Output the (X, Y) coordinate of the center of the cell containing the given text.  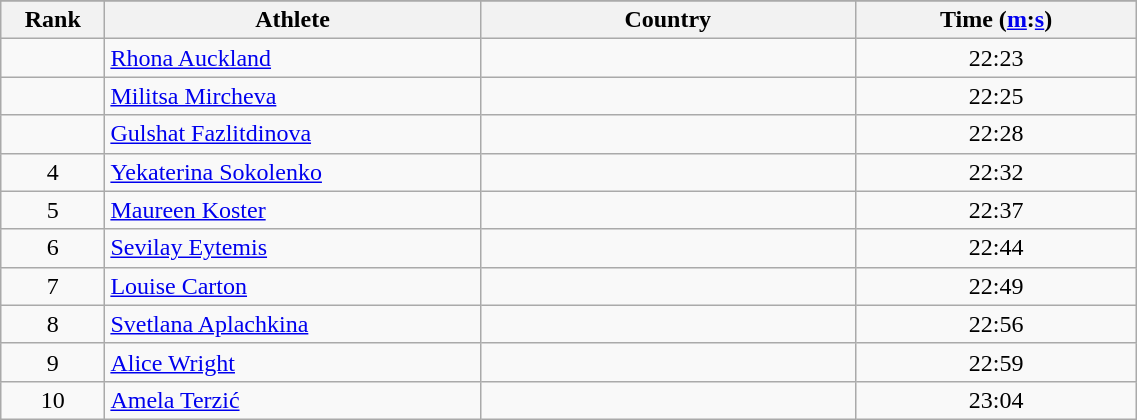
7 (53, 286)
Amela Terzić (292, 400)
Louise Carton (292, 286)
Alice Wright (292, 362)
22:49 (996, 286)
22:56 (996, 324)
22:59 (996, 362)
8 (53, 324)
22:32 (996, 172)
Athlete (292, 20)
10 (53, 400)
22:25 (996, 96)
22:37 (996, 210)
Time (m:s) (996, 20)
Country (668, 20)
4 (53, 172)
Militsa Mircheva (292, 96)
Sevilay Eytemis (292, 248)
Yekaterina Sokolenko (292, 172)
6 (53, 248)
Rhona Auckland (292, 58)
22:23 (996, 58)
Gulshat Fazlitdinova (292, 134)
9 (53, 362)
Svetlana Aplachkina (292, 324)
22:28 (996, 134)
5 (53, 210)
22:44 (996, 248)
23:04 (996, 400)
Rank (53, 20)
Maureen Koster (292, 210)
